Find where the given text appears and provide that cell's center as (X, Y) coordinate. 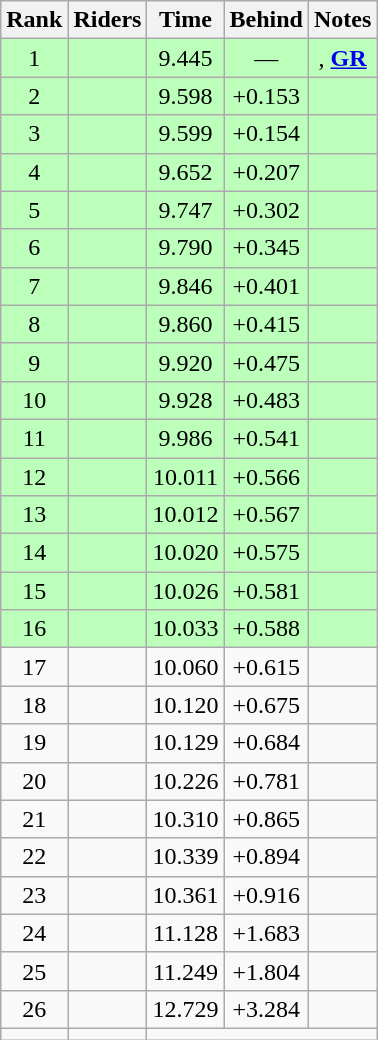
11.249 (186, 971)
9.790 (186, 248)
10.026 (186, 591)
10.120 (186, 705)
17 (34, 667)
+0.675 (266, 705)
+1.804 (266, 971)
+0.916 (266, 895)
9.860 (186, 324)
9.846 (186, 286)
5 (34, 210)
10.011 (186, 477)
15 (34, 591)
+0.415 (266, 324)
+0.581 (266, 591)
9.598 (186, 96)
21 (34, 819)
19 (34, 743)
+0.566 (266, 477)
— (266, 58)
4 (34, 172)
13 (34, 515)
7 (34, 286)
3 (34, 134)
+0.207 (266, 172)
+0.567 (266, 515)
10.129 (186, 743)
10.020 (186, 553)
+0.302 (266, 210)
8 (34, 324)
+0.588 (266, 629)
+0.475 (266, 362)
10.060 (186, 667)
Riders (108, 20)
9.928 (186, 400)
Rank (34, 20)
9.599 (186, 134)
+0.153 (266, 96)
, GR (342, 58)
+1.683 (266, 933)
9.920 (186, 362)
10.033 (186, 629)
14 (34, 553)
9.986 (186, 438)
22 (34, 857)
9.652 (186, 172)
+0.345 (266, 248)
+0.894 (266, 857)
11 (34, 438)
9.445 (186, 58)
23 (34, 895)
+0.684 (266, 743)
2 (34, 96)
9 (34, 362)
11.128 (186, 933)
16 (34, 629)
Behind (266, 20)
10.361 (186, 895)
+0.575 (266, 553)
10.310 (186, 819)
10.012 (186, 515)
9.747 (186, 210)
Time (186, 20)
25 (34, 971)
+3.284 (266, 1009)
1 (34, 58)
12 (34, 477)
+0.615 (266, 667)
Notes (342, 20)
6 (34, 248)
24 (34, 933)
+0.401 (266, 286)
+0.541 (266, 438)
+0.781 (266, 781)
+0.483 (266, 400)
10.339 (186, 857)
10 (34, 400)
26 (34, 1009)
+0.865 (266, 819)
20 (34, 781)
+0.154 (266, 134)
10.226 (186, 781)
18 (34, 705)
12.729 (186, 1009)
